Capture the cell that displays the provided text and extract its (X, Y) central coordinate. 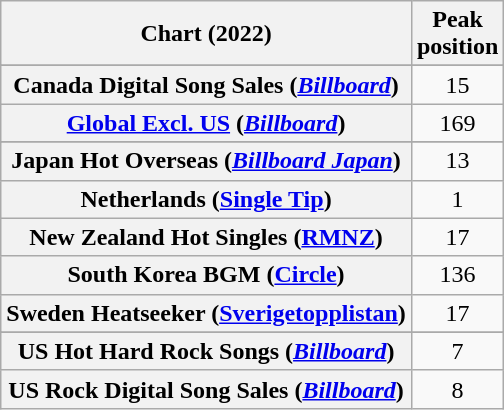
13 (457, 161)
136 (457, 275)
Peakposition (457, 34)
Netherlands (Single Tip) (206, 199)
Global Excl. US (Billboard) (206, 123)
15 (457, 85)
South Korea BGM (Circle) (206, 275)
7 (457, 351)
US Hot Hard Rock Songs (Billboard) (206, 351)
Japan Hot Overseas (Billboard Japan) (206, 161)
169 (457, 123)
8 (457, 389)
US Rock Digital Song Sales (Billboard) (206, 389)
Sweden Heatseeker (Sverigetopplistan) (206, 313)
New Zealand Hot Singles (RMNZ) (206, 237)
1 (457, 199)
Canada Digital Song Sales (Billboard) (206, 85)
Chart (2022) (206, 34)
